From the cell containing the given text, extract its center point as [x, y] coordinate. 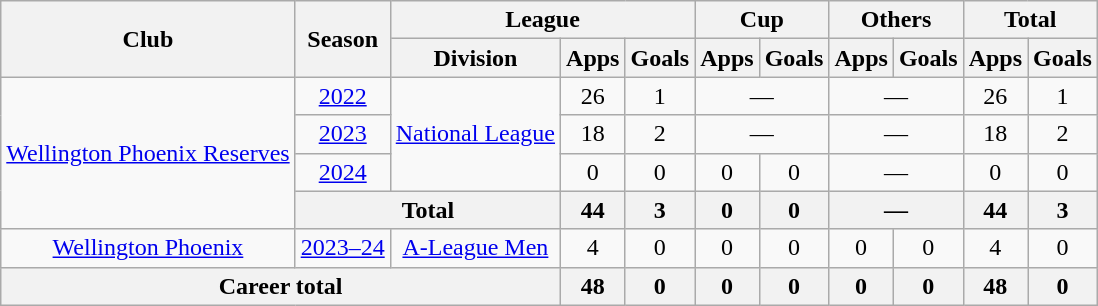
Season [342, 39]
Wellington Phoenix [148, 248]
League [542, 20]
Wellington Phoenix Reserves [148, 153]
Others [896, 20]
2022 [342, 96]
Club [148, 39]
Division [475, 58]
2023 [342, 134]
2024 [342, 172]
Cup [762, 20]
Career total [281, 286]
2023–24 [342, 248]
National League [475, 134]
A-League Men [475, 248]
